Return (x, y) of the center of cell containing provided text 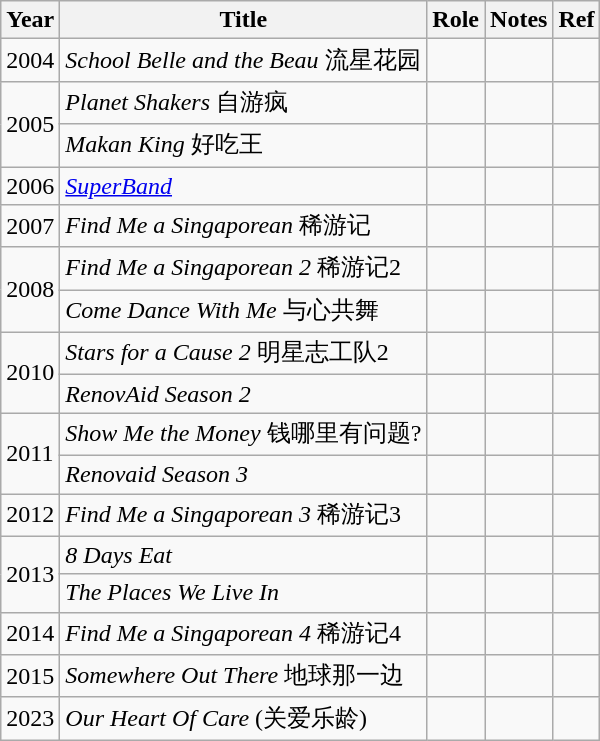
Renovaid Season 3 (244, 474)
2004 (30, 60)
2011 (30, 454)
Come Dance With Me 与心共舞 (244, 312)
2010 (30, 372)
Find Me a Singaporean 3 稀游记3 (244, 516)
2005 (30, 124)
Find Me a Singaporean 4 稀游记4 (244, 634)
2013 (30, 574)
Title (244, 20)
Somewhere Out There 地球那一边 (244, 676)
8 Days Eat (244, 555)
SuperBand (244, 185)
2008 (30, 290)
2012 (30, 516)
Find Me a Singaporean 2 稀游记2 (244, 268)
2014 (30, 634)
School Belle and the Beau 流星花园 (244, 60)
Makan King 好吃王 (244, 146)
Role (456, 20)
2007 (30, 226)
The Places We Live In (244, 593)
Our Heart Of Care (关爱乐龄) (244, 718)
Show Me the Money 钱哪里有问题? (244, 434)
Stars for a Cause 2 明星志工队2 (244, 354)
Find Me a Singaporean 稀游记 (244, 226)
RenovAid Season 2 (244, 394)
Planet Shakers 自游疯 (244, 102)
2006 (30, 185)
2015 (30, 676)
2023 (30, 718)
Ref (576, 20)
Notes (519, 20)
Year (30, 20)
